Search for the cell housing the specified text and yield its [x, y] center coordinate. 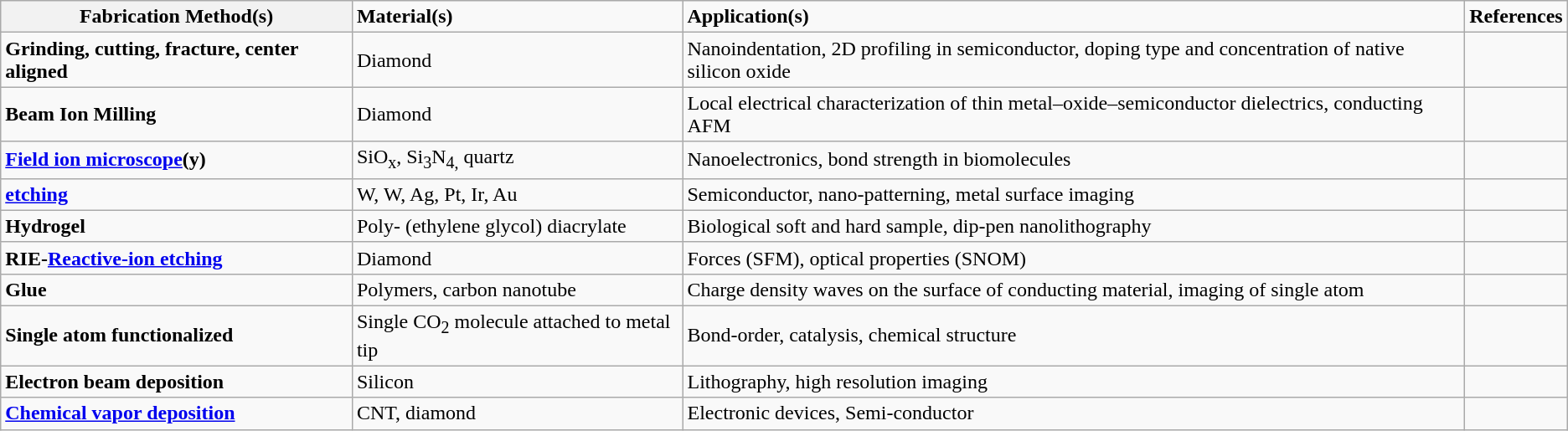
CNT, diamond [518, 413]
Biological soft and hard sample, dip-pen nanolithography [1074, 226]
Bond-order, catalysis, chemical structure [1074, 336]
Beam Ion Milling [177, 114]
Nanoindentation, 2D profiling in semiconductor, doping type and concentration of native silicon oxide [1074, 60]
Glue [177, 290]
Hydrogel [177, 226]
Fabrication Method(s) [177, 17]
RIE-Reactive-ion etching [177, 258]
Single atom functionalized [177, 336]
Grinding, cutting, fracture, center aligned [177, 60]
Material(s) [518, 17]
Nanoelectronics, bond strength in biomolecules [1074, 160]
References [1516, 17]
W, W, Ag, Pt, Ir, Au [518, 194]
Polymers, carbon nanotube [518, 290]
Local electrical characterization of thin metal–oxide–semiconductor dielectrics, conducting AFM [1074, 114]
Poly- (ethylene glycol) diacrylate [518, 226]
Field ion microscope(y) [177, 160]
Silicon [518, 382]
Semiconductor, nano-patterning, metal surface imaging [1074, 194]
SiOx, Si3N4, quartz [518, 160]
Application(s) [1074, 17]
Lithography, high resolution imaging [1074, 382]
Electronic devices, Semi-conductor [1074, 413]
Forces (SFM), optical properties (SNOM) [1074, 258]
Chemical vapor deposition [177, 413]
Electron beam deposition [177, 382]
etching [177, 194]
Single CO2 molecule attached to metal tip [518, 336]
Charge density waves on the surface of conducting material, imaging of single atom [1074, 290]
